Capture the cell that displays the provided text and extract its [x, y] central coordinate. 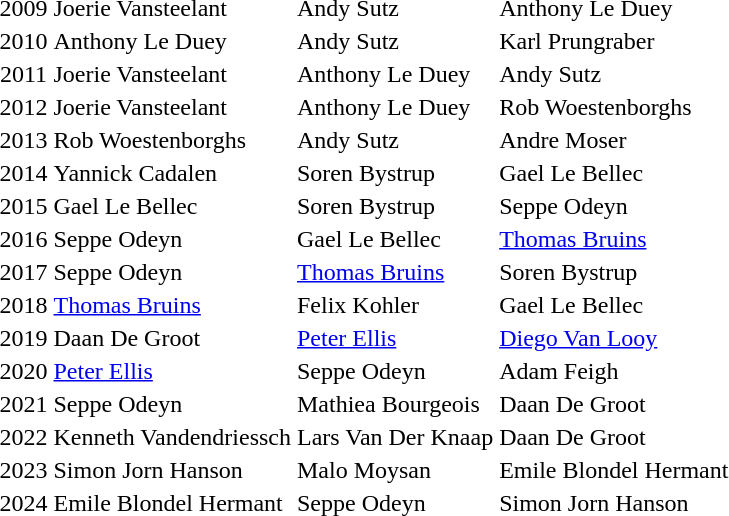
Malo Moysan [394, 470]
Daan De Groot [172, 338]
Kenneth Vandendriessch [172, 437]
Simon Jorn Hanson [172, 470]
Rob Woestenborghs [172, 140]
Felix Kohler [394, 305]
Lars Van Der Knaap [394, 437]
Yannick Cadalen [172, 173]
Mathiea Bourgeois [394, 404]
